For the text-containing cell, return its midpoint in (x, y) coordinate format. 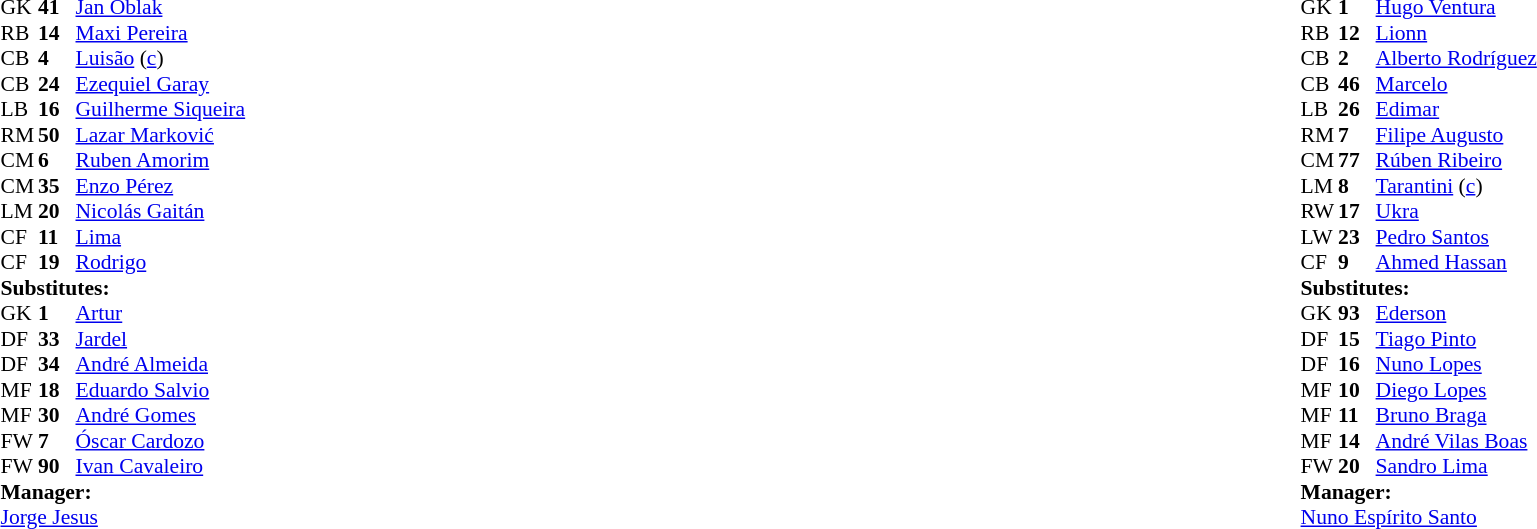
Eduardo Salvio (161, 390)
26 (1357, 109)
Nicolás Gaitán (161, 211)
RW (1320, 211)
4 (57, 59)
46 (1357, 84)
Bruno Braga (1456, 415)
Marcelo (1456, 84)
Edimar (1456, 109)
1 (57, 313)
30 (57, 415)
Luisão (c) (161, 59)
2 (1357, 59)
6 (57, 161)
10 (1357, 390)
Ivan Cavaleiro (161, 467)
Diego Lopes (1456, 390)
LW (1320, 237)
Ahmed Hassan (1456, 263)
Maxi Pereira (161, 33)
André Gomes (161, 415)
34 (57, 365)
André Almeida (161, 365)
50 (57, 135)
Pedro Santos (1456, 237)
93 (1357, 313)
Lima (161, 237)
Ukra (1456, 211)
8 (1357, 186)
Guilherme Siqueira (161, 109)
Tiago Pinto (1456, 339)
90 (57, 467)
Filipe Augusto (1456, 135)
Ruben Amorim (161, 161)
17 (1357, 211)
Artur (161, 313)
Jardel (161, 339)
15 (1357, 339)
Alberto Rodríguez (1456, 59)
Ezequiel Garay (161, 84)
33 (57, 339)
Enzo Pérez (161, 186)
Lazar Marković (161, 135)
35 (57, 186)
Tarantini (c) (1456, 186)
18 (57, 390)
23 (1357, 237)
19 (57, 263)
Nuno Lopes (1456, 365)
Sandro Lima (1456, 467)
André Vilas Boas (1456, 441)
Rodrigo (161, 263)
9 (1357, 263)
Óscar Cardozo (161, 441)
Lionn (1456, 33)
77 (1357, 161)
Ederson (1456, 313)
Rúben Ribeiro (1456, 161)
24 (57, 84)
12 (1357, 33)
